Extract the (X, Y) coordinate from the center of the cell holding the provided text.  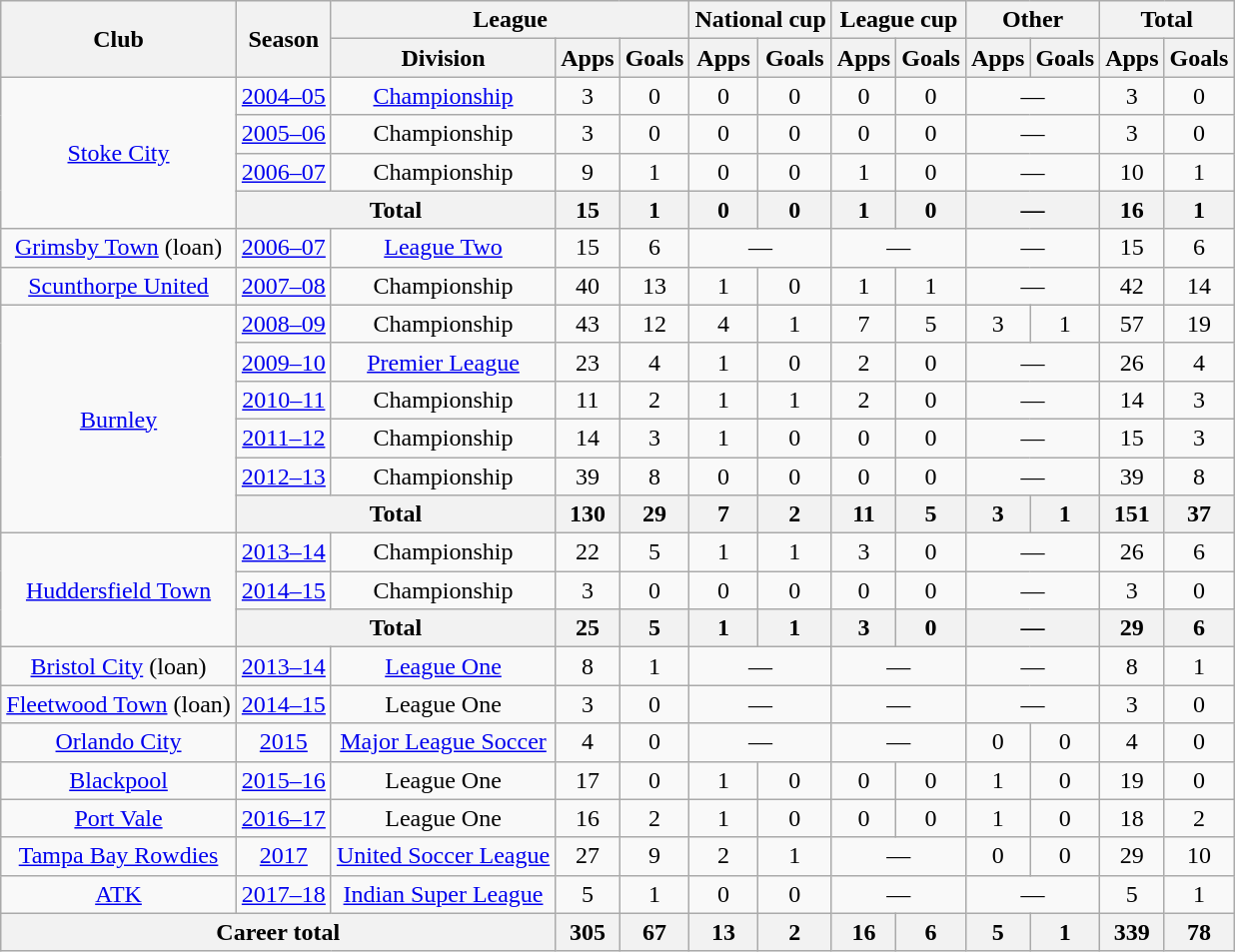
Tampa Bay Rowdies (119, 856)
Port Vale (119, 818)
Season (284, 39)
Indian Super League (443, 894)
Grimsby Town (loan) (119, 248)
305 (588, 932)
17 (588, 780)
2011–12 (284, 438)
2012–13 (284, 476)
League (510, 20)
Club (119, 39)
67 (654, 932)
78 (1199, 932)
2016–17 (284, 818)
23 (588, 362)
2017–18 (284, 894)
2009–10 (284, 362)
2007–08 (284, 286)
Scunthorpe United (119, 286)
40 (588, 286)
Career total (278, 932)
18 (1132, 818)
2004–05 (284, 96)
Major League Soccer (443, 742)
151 (1132, 514)
25 (588, 628)
130 (588, 514)
League cup (898, 20)
12 (654, 324)
42 (1132, 286)
Blackpool (119, 780)
Huddersfield Town (119, 590)
2005–06 (284, 134)
Fleetwood Town (loan) (119, 704)
Premier League (443, 362)
22 (588, 552)
2008–09 (284, 324)
National cup (760, 20)
League Two (443, 248)
ATK (119, 894)
Other (1032, 20)
43 (588, 324)
Burnley (119, 419)
Stoke City (119, 153)
2010–11 (284, 400)
2015 (284, 742)
57 (1132, 324)
2017 (284, 856)
339 (1132, 932)
United Soccer League (443, 856)
Bristol City (loan) (119, 666)
Orlando City (119, 742)
27 (588, 856)
Division (443, 58)
2015–16 (284, 780)
37 (1199, 514)
